Identify which cell holds the provided text, then report its (X, Y) central coordinate. 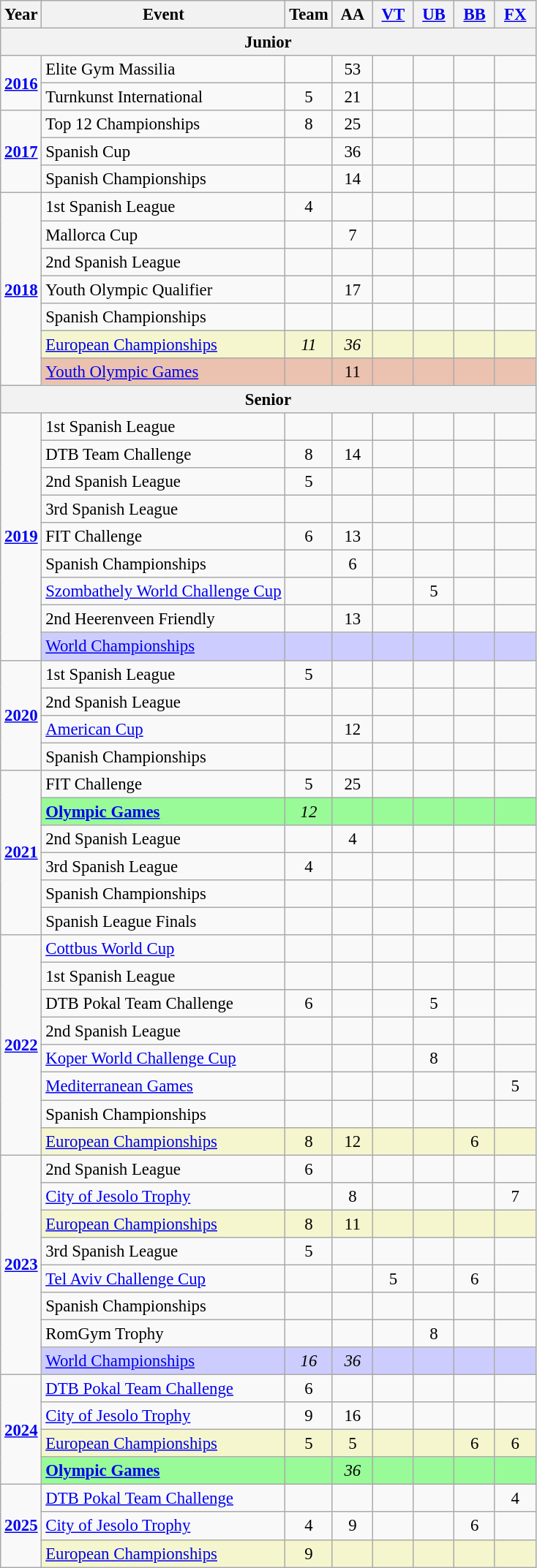
Cottbus World Cup (164, 949)
Szombathely World Challenge Cup (164, 591)
Top 12 Championships (164, 124)
2020 (21, 715)
UB (434, 15)
2018 (21, 289)
Team (309, 15)
Youth Olympic Games (164, 372)
Event (164, 15)
Tel Aviv Challenge Cup (164, 1279)
Mediterranean Games (164, 1086)
Mallorca Cup (164, 235)
2019 (21, 537)
Senior (268, 399)
VT (394, 15)
17 (353, 289)
2nd Heerenveen Friendly (164, 619)
AA (353, 15)
Spanish Cup (164, 152)
Junior (268, 42)
Turnkunst International (164, 97)
2021 (21, 853)
Year (21, 15)
2023 (21, 1265)
21 (353, 97)
2017 (21, 152)
RomGym Trophy (164, 1333)
53 (353, 69)
2024 (21, 1430)
BB (475, 15)
FX (515, 15)
2016 (21, 83)
Elite Gym Massilia (164, 69)
DTB Team Challenge (164, 454)
Koper World Challenge Cup (164, 1059)
Spanish League Finals (164, 922)
2025 (21, 1526)
2022 (21, 1045)
Youth Olympic Qualifier (164, 289)
American Cup (164, 729)
